From the cell containing the given text, extract its center point as (X, Y) coordinate. 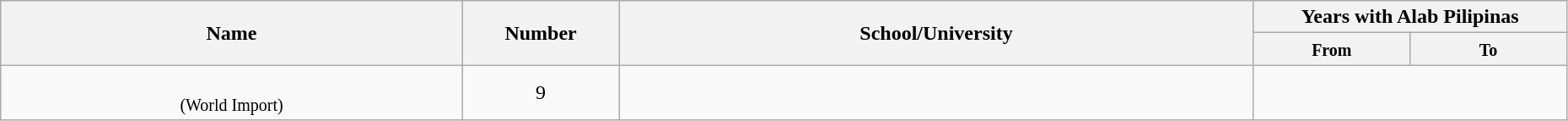
(World Import) (232, 93)
School/University (936, 33)
Years with Alab Pilipinas (1410, 17)
9 (541, 93)
From (1332, 49)
Name (232, 33)
To (1489, 49)
Number (541, 33)
